Locate the cell with the specified text and output its [x, y] center coordinate. 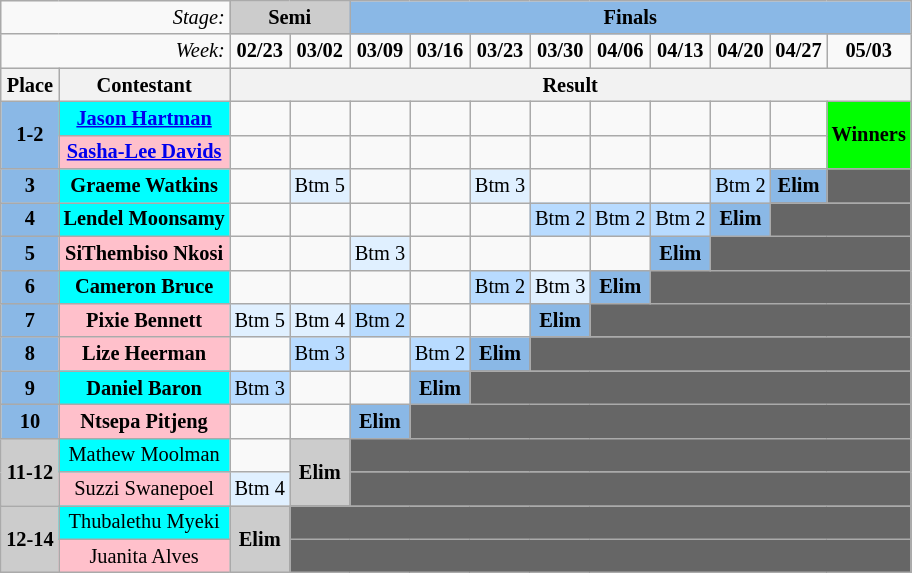
05/03 [869, 51]
03/23 [500, 51]
Cameron Bruce [144, 287]
SiThembiso Nkosi [144, 253]
7 [30, 320]
Contestant [144, 85]
Daniel Baron [144, 388]
Juanita Alves [144, 556]
10 [30, 421]
Lendel Moonsamy [144, 219]
Sasha-Lee Davids [144, 152]
Graeme Watkins [144, 186]
04/06 [620, 51]
9 [30, 388]
Result [570, 85]
Suzzi Swanepoel [144, 489]
04/20 [740, 51]
03/02 [320, 51]
Pixie Bennett [144, 320]
Jason Hartman [144, 118]
03/30 [560, 51]
02/23 [260, 51]
3 [30, 186]
Winners [869, 134]
Thubalethu Myeki [144, 522]
1-2 [30, 134]
11-12 [30, 472]
8 [30, 354]
03/09 [380, 51]
Stage: [115, 17]
4 [30, 219]
Place [30, 85]
03/16 [440, 51]
04/27 [798, 51]
04/13 [680, 51]
6 [30, 287]
Mathew Moolman [144, 455]
12-14 [30, 538]
Semi [290, 17]
Lize Heerman [144, 354]
Ntsepa Pitjeng [144, 421]
Week: [115, 51]
5 [30, 253]
Finals [630, 17]
